Return (x, y) of the center of cell containing provided text 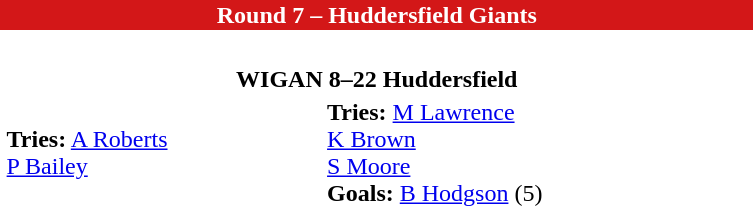
WIGAN 8–22 Huddersfield (376, 79)
Round 7 – Huddersfield Giants (377, 15)
